From the cell containing the given text, extract its center point as (X, Y) coordinate. 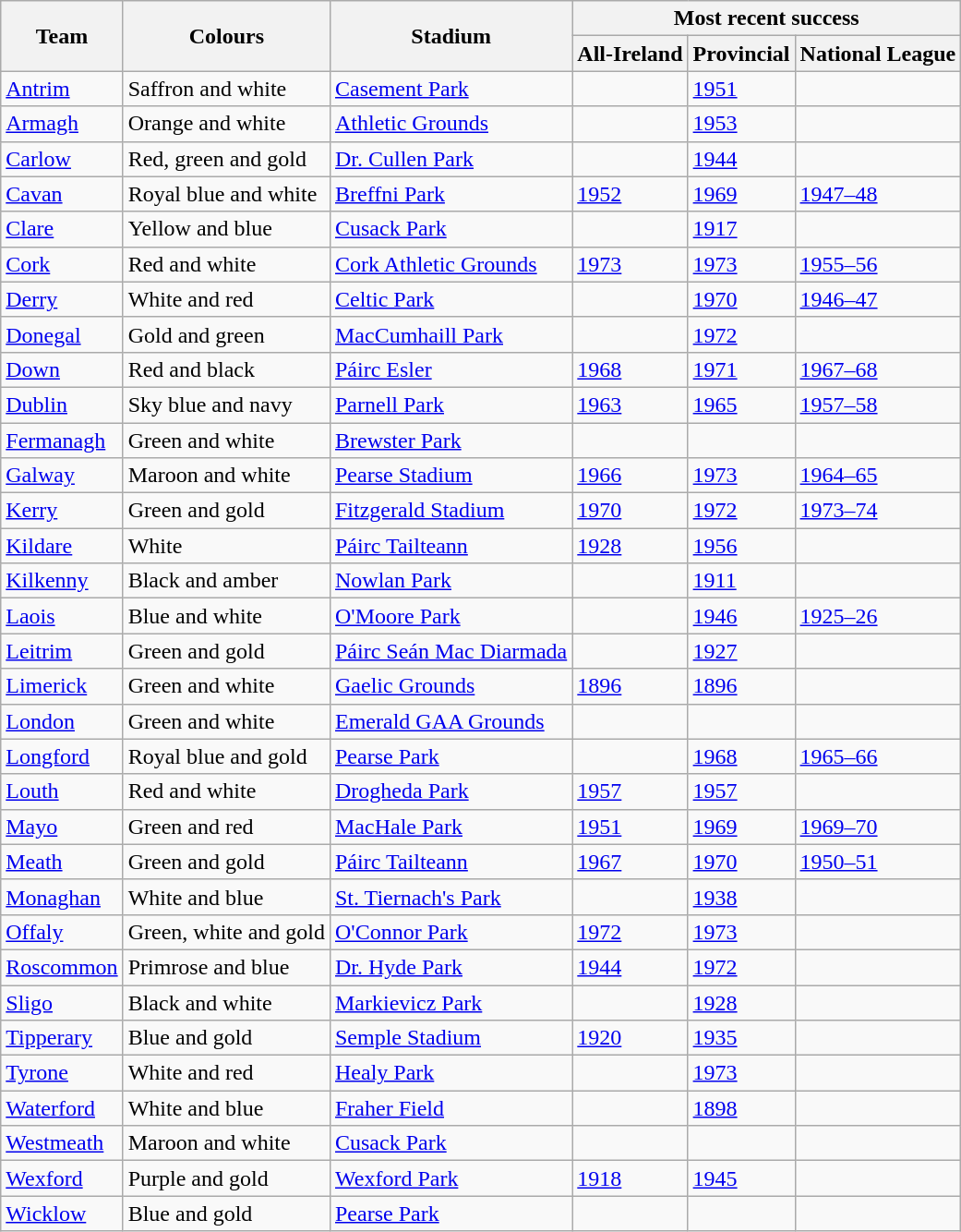
Leitrim (62, 651)
Nowlan Park (450, 581)
Fitzgerald Stadium (450, 511)
1911 (741, 581)
Down (62, 369)
Antrim (62, 89)
Limerick (62, 686)
Stadium (450, 36)
Westmeath (62, 1143)
Provincial (741, 54)
Brewster Park (450, 441)
White (226, 546)
1927 (741, 651)
1965 (741, 405)
MacHale Park (450, 827)
Roscommon (62, 967)
Celtic Park (450, 299)
Páirc Esler (450, 369)
1918 (630, 1178)
Green and red (226, 827)
MacCumhaill Park (450, 334)
Gaelic Grounds (450, 686)
Emerald GAA Grounds (450, 721)
Colours (226, 36)
Dr. Cullen Park (450, 159)
Blue and white (226, 616)
1952 (630, 194)
Páirc Seán Mac Diarmada (450, 651)
1925–26 (878, 616)
1947–48 (878, 194)
1935 (741, 1038)
Athletic Grounds (450, 124)
1969–70 (878, 827)
Cork Athletic Grounds (450, 264)
Semple Stadium (450, 1038)
Laois (62, 616)
Red, green and gold (226, 159)
Carlow (62, 159)
1920 (630, 1038)
Sligo (62, 1002)
Fraher Field (450, 1108)
Wexford Park (450, 1178)
Tyrone (62, 1073)
Markievicz Park (450, 1002)
Most recent success (766, 18)
Royal blue and white (226, 194)
Galway (62, 476)
Orange and white (226, 124)
O'Connor Park (450, 932)
Kildare (62, 546)
National League (878, 54)
Wexford (62, 1178)
London (62, 721)
Purple and gold (226, 1178)
Cavan (62, 194)
Longford (62, 756)
O'Moore Park (450, 616)
1955–56 (878, 264)
Clare (62, 229)
1953 (741, 124)
Wicklow (62, 1214)
1967–68 (878, 369)
1950–51 (878, 862)
Mayo (62, 827)
Kilkenny (62, 581)
Meath (62, 862)
Cork (62, 264)
Casement Park (450, 89)
Healy Park (450, 1073)
Donegal (62, 334)
Dr. Hyde Park (450, 967)
Tipperary (62, 1038)
All-Ireland (630, 54)
Breffni Park (450, 194)
1966 (630, 476)
Sky blue and navy (226, 405)
1963 (630, 405)
Royal blue and gold (226, 756)
1946–47 (878, 299)
Armagh (62, 124)
1971 (741, 369)
1967 (630, 862)
1965–66 (878, 756)
Louth (62, 791)
Green, white and gold (226, 932)
Kerry (62, 511)
Fermanagh (62, 441)
Team (62, 36)
1956 (741, 546)
Offaly (62, 932)
1917 (741, 229)
St. Tiernach's Park (450, 897)
1945 (741, 1178)
1898 (741, 1108)
1938 (741, 897)
Black and amber (226, 581)
1946 (741, 616)
1957–58 (878, 405)
Pearse Stadium (450, 476)
Parnell Park (450, 405)
Gold and green (226, 334)
Yellow and blue (226, 229)
Primrose and blue (226, 967)
Black and white (226, 1002)
Red and black (226, 369)
1973–74 (878, 511)
Drogheda Park (450, 791)
Dublin (62, 405)
1964–65 (878, 476)
Derry (62, 299)
Monaghan (62, 897)
Waterford (62, 1108)
Saffron and white (226, 89)
